Return the [X, Y] coordinate for the center point of the cell that contains the specified text.  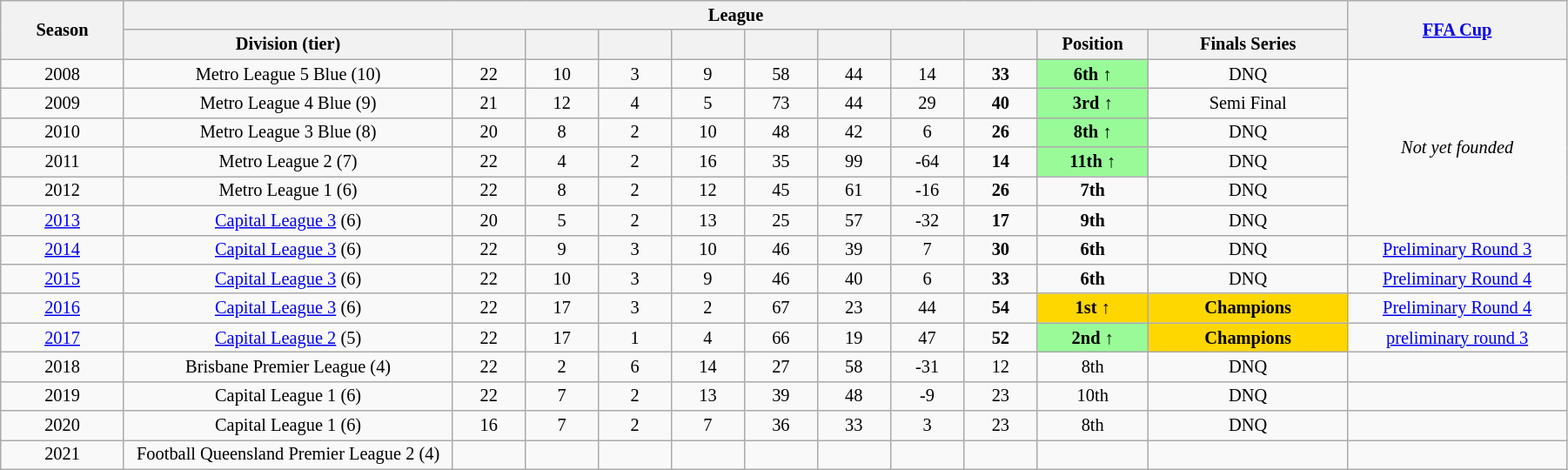
45 [781, 191]
Football Queensland Premier League 2 (4) [288, 454]
2018 [63, 366]
preliminary round 3 [1457, 338]
2016 [63, 308]
Metro League 5 Blue (10) [288, 74]
-16 [928, 191]
Metro League 2 (7) [288, 162]
2020 [63, 426]
7th [1093, 191]
2017 [63, 338]
6th ↑ [1093, 74]
-64 [928, 162]
66 [781, 338]
73 [781, 103]
Metro League 4 Blue (9) [288, 103]
42 [854, 132]
2nd ↑ [1093, 338]
67 [781, 308]
2021 [63, 454]
8th ↑ [1093, 132]
Semi Final [1248, 103]
2010 [63, 132]
27 [781, 366]
9th [1093, 220]
2014 [63, 250]
FFA Cup [1457, 30]
36 [781, 426]
99 [854, 162]
2013 [63, 220]
2011 [63, 162]
25 [781, 220]
Capital League 2 (5) [288, 338]
10th [1093, 396]
Metro League 3 Blue (8) [288, 132]
21 [489, 103]
2008 [63, 74]
29 [928, 103]
2009 [63, 103]
-32 [928, 220]
2012 [63, 191]
61 [854, 191]
35 [781, 162]
57 [854, 220]
Brisbane Premier League (4) [288, 366]
Season [63, 30]
Finals Series [1248, 44]
-9 [928, 396]
11th ↑ [1093, 162]
League [735, 15]
1 [635, 338]
Not yet founded [1457, 147]
3rd ↑ [1093, 103]
Position [1093, 44]
2015 [63, 279]
52 [1001, 338]
Preliminary Round 3 [1457, 250]
1st ↑ [1093, 308]
54 [1001, 308]
Division (tier) [288, 44]
Metro League 1 (6) [288, 191]
47 [928, 338]
19 [854, 338]
-31 [928, 366]
30 [1001, 250]
2019 [63, 396]
